Return the (x, y) coordinate for the center point of the cell that contains the specified text.  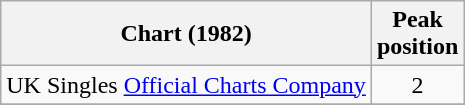
Chart (1982) (186, 34)
Peakposition (417, 34)
UK Singles Official Charts Company (186, 85)
2 (417, 85)
